Scan for the cell matching the given text and deliver its (X, Y) coordinate at center. 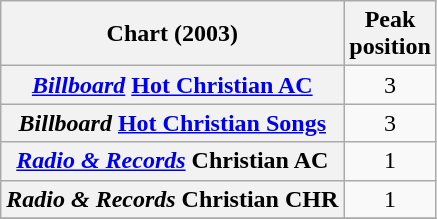
Radio & Records Christian AC (172, 161)
Chart (2003) (172, 34)
Radio & Records Christian CHR (172, 199)
Peakposition (390, 34)
Billboard Hot Christian Songs (172, 123)
Billboard Hot Christian AC (172, 85)
